From the cell containing the given text, extract its center point as (x, y) coordinate. 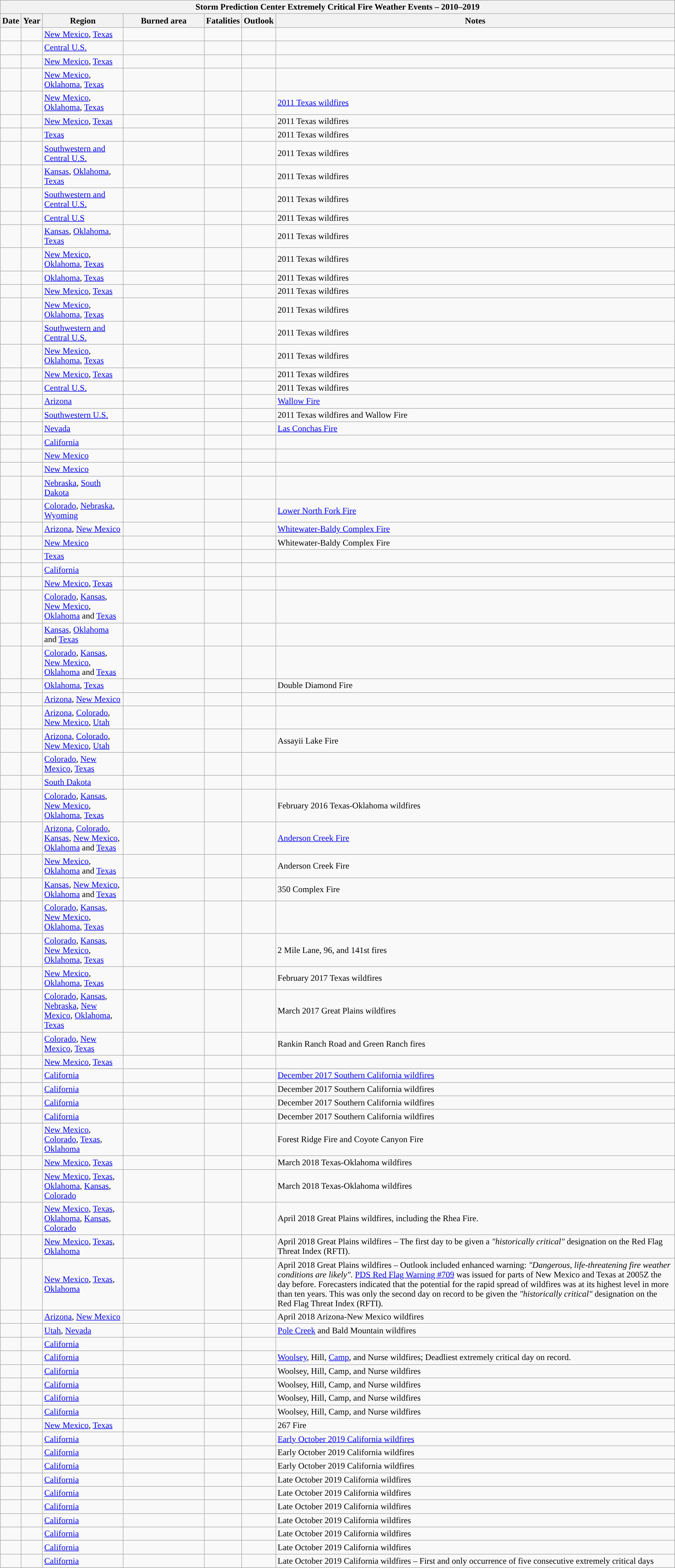
Rankin Ranch Road and Green Ranch fires (475, 1043)
Southwestern U.S. (83, 415)
February 2017 Texas wildfires (475, 978)
Colorado, Kansas, Nebraska, New Mexico, Oklahoma, Texas (83, 1011)
March 2017 Great Plains wildfires (475, 1011)
Kansas, New Mexico, Oklahoma and Texas (83, 890)
Central U.S (83, 218)
2 Mile Lane, 96, and 141st fires (475, 950)
New Mexico, Oklahoma and Texas (83, 866)
Pole Creek and Bald Mountain wildfires (475, 1330)
Outlook (258, 21)
Arizona, Colorado, Kansas, New Mexico, Oklahoma and Texas (83, 838)
350 Complex Fire (475, 890)
New Mexico, Colorado, Texas, Oklahoma (83, 1139)
South Dakota (83, 782)
Kansas, Oklahoma and Texas (83, 635)
Nebraska, South Dakota (83, 487)
2011 Texas wildfires and Wallow Fire (475, 415)
Region (83, 21)
Burned area (164, 21)
April 2018 Arizona-New Mexico wildfires (475, 1317)
Storm Prediction Center Extremely Critical Fire Weather Events – 2010–2019 (337, 7)
Woolsey, Hill, Camp, and Nurse wildfires; Deadliest extremely critical day on record. (475, 1358)
Las Conchas Fire (475, 428)
Forest Ridge Fire and Coyote Canyon Fire (475, 1139)
Wallow Fire (475, 401)
Year (32, 21)
April 2018 Great Plains wildfires, including the Rhea Fire. (475, 1219)
Fatalities (223, 21)
Double Diamond Fire (475, 686)
Late October 2019 California wildfires – First and only occurrence of five consecutive extremely critical days (475, 1561)
February 2016 Texas-Oklahoma wildfires (475, 806)
267 Fire (475, 1425)
Nevada (83, 428)
Assayii Lake Fire (475, 741)
Colorado, Nebraska, Wyoming (83, 511)
Lower North Fork Fire (475, 511)
Notes (475, 21)
Date (11, 21)
Arizona (83, 401)
Utah, Nevada (83, 1330)
April 2018 Great Plains wildfires – The first day to be given a "historically critical" designation on the Red Flag Threat Index (RFTI). (475, 1246)
